Output the [x, y] coordinate of the center of the cell containing the given text.  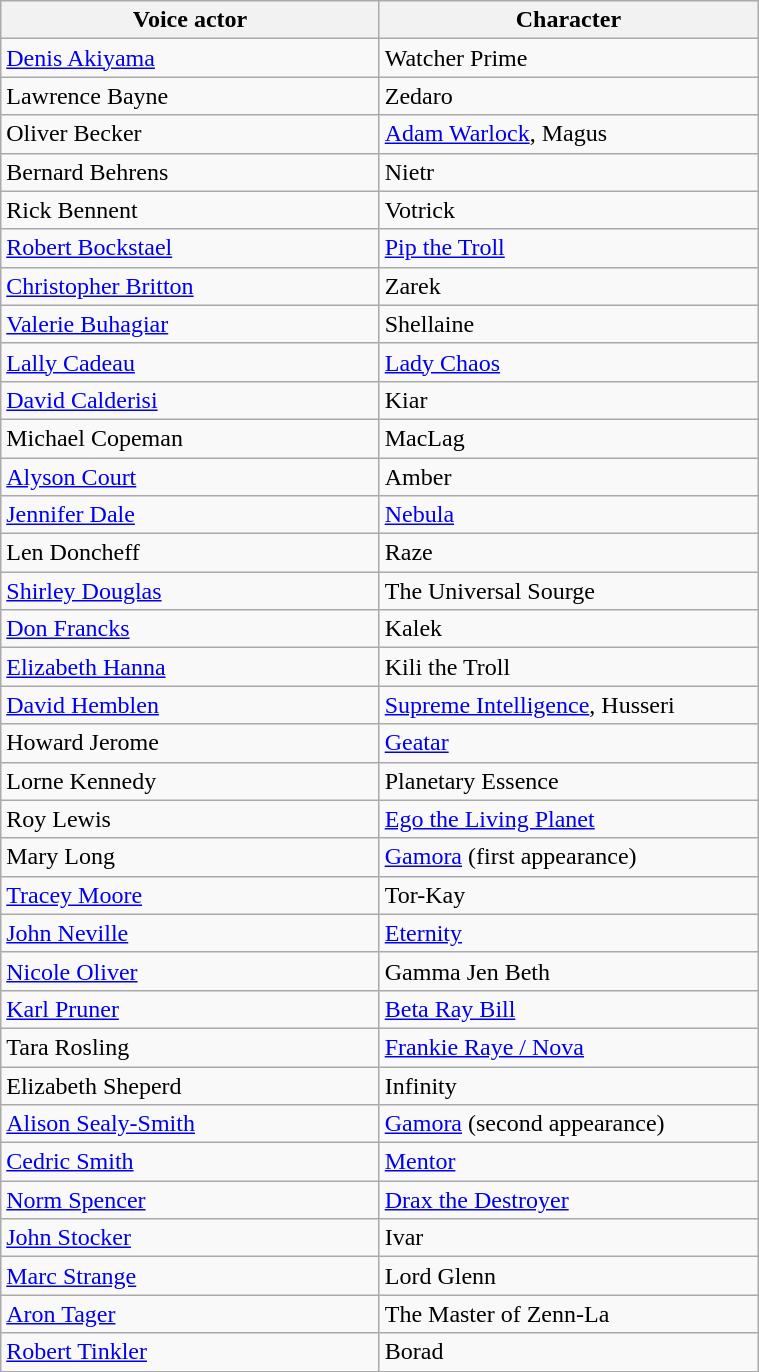
Drax the Destroyer [568, 1200]
David Calderisi [190, 400]
Planetary Essence [568, 781]
Zedaro [568, 96]
Karl Pruner [190, 1009]
Voice actor [190, 20]
Bernard Behrens [190, 172]
Christopher Britton [190, 286]
Borad [568, 1352]
Character [568, 20]
Gamma Jen Beth [568, 971]
Zarek [568, 286]
Lord Glenn [568, 1276]
MacLag [568, 438]
Valerie Buhagiar [190, 324]
Norm Spencer [190, 1200]
Raze [568, 553]
Nicole Oliver [190, 971]
Lady Chaos [568, 362]
Robert Tinkler [190, 1352]
Nebula [568, 515]
Infinity [568, 1085]
Alison Sealy-Smith [190, 1124]
Ego the Living Planet [568, 819]
Eternity [568, 933]
Pip the Troll [568, 248]
Mary Long [190, 857]
Elizabeth Hanna [190, 667]
Marc Strange [190, 1276]
Votrick [568, 210]
Shirley Douglas [190, 591]
Oliver Becker [190, 134]
Don Francks [190, 629]
Kili the Troll [568, 667]
John Neville [190, 933]
Tor-Kay [568, 895]
The Universal Sourge [568, 591]
Len Doncheff [190, 553]
Kiar [568, 400]
David Hemblen [190, 705]
Watcher Prime [568, 58]
The Master of Zenn-La [568, 1314]
Howard Jerome [190, 743]
Tara Rosling [190, 1047]
Beta Ray Bill [568, 1009]
Cedric Smith [190, 1162]
Mentor [568, 1162]
Adam Warlock, Magus [568, 134]
Elizabeth Sheperd [190, 1085]
Alyson Court [190, 477]
Kalek [568, 629]
Gamora (first appearance) [568, 857]
Amber [568, 477]
Lally Cadeau [190, 362]
Geatar [568, 743]
Denis Akiyama [190, 58]
Aron Tager [190, 1314]
Lawrence Bayne [190, 96]
Robert Bockstael [190, 248]
Gamora (second appearance) [568, 1124]
Ivar [568, 1238]
Michael Copeman [190, 438]
John Stocker [190, 1238]
Frankie Raye / Nova [568, 1047]
Lorne Kennedy [190, 781]
Rick Bennent [190, 210]
Roy Lewis [190, 819]
Shellaine [568, 324]
Tracey Moore [190, 895]
Nietr [568, 172]
Jennifer Dale [190, 515]
Supreme Intelligence, Husseri [568, 705]
